Detect which cell encompasses the target text, then output its [X, Y] center coordinate. 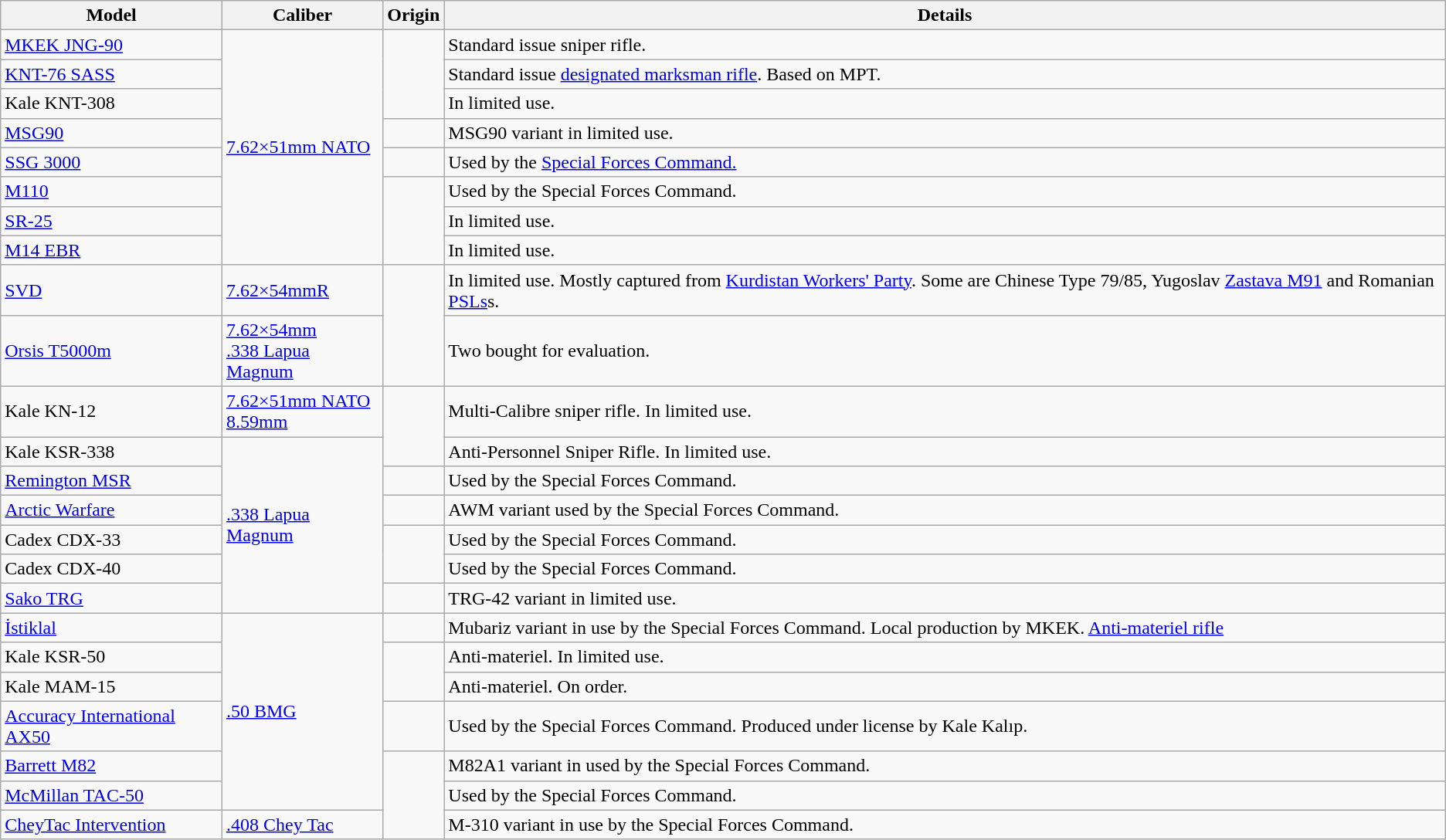
Origin [414, 15]
Sako TRG [111, 598]
M14 EBR [111, 250]
İstiklal [111, 628]
Kale KNT-308 [111, 103]
7.62×51mm NATO8.59mm [302, 411]
MSG90 variant in limited use. [945, 133]
Cadex CDX-40 [111, 569]
7.62×51mm NATO [302, 147]
7.62×54mmR [302, 290]
Standard issue designated marksman rifle. Based on MPT. [945, 74]
M110 [111, 191]
McMillan TAC-50 [111, 795]
Anti-Personnel Sniper Rifle. In limited use. [945, 452]
M-310 variant in use by the Special Forces Command. [945, 825]
SSG 3000 [111, 162]
Orsis T5000m [111, 351]
Anti-materiel. On order. [945, 686]
Anti-materiel. In limited use. [945, 657]
Caliber [302, 15]
Standard issue sniper rifle. [945, 45]
Kale KN-12 [111, 411]
MKEK JNG-90 [111, 45]
.338 Lapua Magnum [302, 525]
7.62×54mm.338 Lapua Magnum [302, 351]
Mubariz variant in use by the Special Forces Command. Local production by MKEK. Anti-materiel rifle [945, 628]
MSG90 [111, 133]
Barrett M82 [111, 766]
M82A1 variant in used by the Special Forces Command. [945, 766]
.408 Chey Tac [302, 825]
CheyTac Intervention [111, 825]
SR-25 [111, 221]
Accuracy International AX50 [111, 726]
Remington MSR [111, 481]
Kale KSR-338 [111, 452]
In limited use. Mostly captured from Kurdistan Workers' Party. Some are Chinese Type 79/85, Yugoslav Zastava M91 and Romanian PSLss. [945, 290]
.50 BMG [302, 712]
Used by the Special Forces Command. Produced under license by Kale Kalıp. [945, 726]
TRG-42 variant in limited use. [945, 598]
KNT-76 SASS [111, 74]
AWM variant used by the Special Forces Command. [945, 510]
SVD [111, 290]
Kale MAM-15 [111, 686]
Multi-Calibre sniper rifle. In limited use. [945, 411]
Kale KSR-50 [111, 657]
Cadex CDX-33 [111, 540]
Model [111, 15]
Details [945, 15]
Arctic Warfare [111, 510]
Two bought for evaluation. [945, 351]
